Scan for the cell matching the given text and deliver its [x, y] coordinate at center. 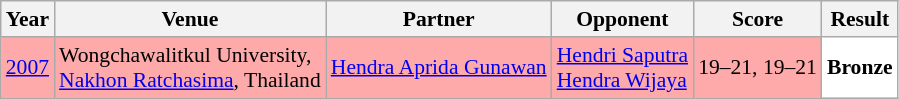
19–21, 19–21 [758, 68]
Venue [190, 19]
Wongchawalitkul University,Nakhon Ratchasima, Thailand [190, 68]
Opponent [622, 19]
Score [758, 19]
Hendra Aprida Gunawan [439, 68]
2007 [28, 68]
Year [28, 19]
Bronze [860, 68]
Result [860, 19]
Hendri Saputra Hendra Wijaya [622, 68]
Partner [439, 19]
